From the cell containing the given text, extract its center point as (X, Y) coordinate. 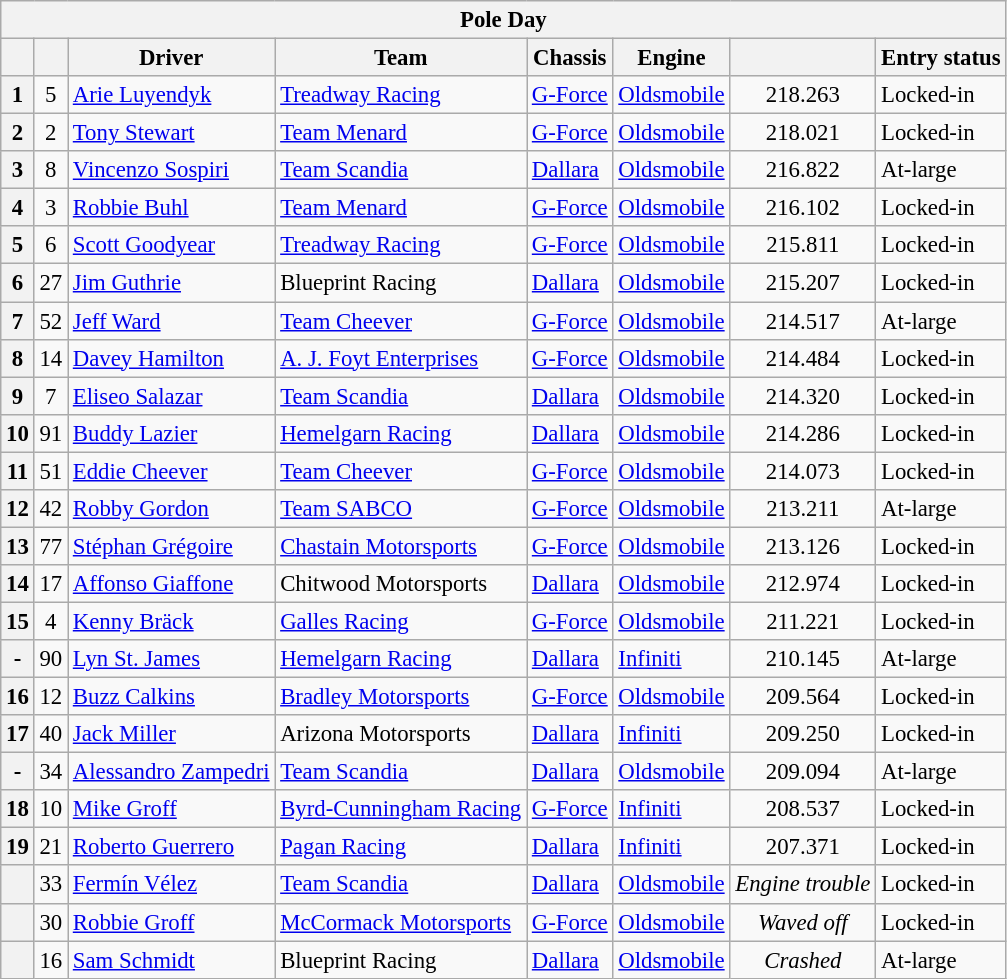
91 (50, 433)
40 (50, 734)
209.564 (803, 697)
Arizona Motorsports (401, 734)
Chassis (570, 58)
208.537 (803, 809)
Chastain Motorsports (401, 546)
211.221 (803, 621)
Jack Miller (172, 734)
Scott Goodyear (172, 245)
Team (401, 58)
13 (18, 546)
Entry status (941, 58)
Chitwood Motorsports (401, 584)
214.286 (803, 433)
215.811 (803, 245)
51 (50, 471)
Team SABCO (401, 509)
209.094 (803, 772)
52 (50, 321)
Driver (172, 58)
Vincenzo Sospiri (172, 170)
15 (18, 621)
Lyn St. James (172, 659)
11 (18, 471)
27 (50, 283)
21 (50, 847)
42 (50, 509)
Buzz Calkins (172, 697)
77 (50, 546)
207.371 (803, 847)
Stéphan Grégoire (172, 546)
Byrd-Cunningham Racing (401, 809)
Bradley Motorsports (401, 697)
Engine trouble (803, 885)
209.250 (803, 734)
30 (50, 922)
90 (50, 659)
Eliseo Salazar (172, 396)
Sam Schmidt (172, 960)
214.073 (803, 471)
214.517 (803, 321)
Tony Stewart (172, 133)
Robby Gordon (172, 509)
Roberto Guerrero (172, 847)
212.974 (803, 584)
Pagan Racing (401, 847)
Jeff Ward (172, 321)
213.211 (803, 509)
213.126 (803, 546)
Affonso Giaffone (172, 584)
214.320 (803, 396)
19 (18, 847)
Alessandro Zampedri (172, 772)
9 (18, 396)
Eddie Cheever (172, 471)
Davey Hamilton (172, 358)
Mike Groff (172, 809)
Pole Day (504, 20)
Arie Luyendyk (172, 95)
Robbie Groff (172, 922)
Engine (672, 58)
Jim Guthrie (172, 283)
Kenny Bräck (172, 621)
18 (18, 809)
Fermín Vélez (172, 885)
Waved off (803, 922)
215.207 (803, 283)
1 (18, 95)
216.822 (803, 170)
216.102 (803, 208)
Galles Racing (401, 621)
Robbie Buhl (172, 208)
33 (50, 885)
210.145 (803, 659)
A. J. Foyt Enterprises (401, 358)
Buddy Lazier (172, 433)
Crashed (803, 960)
218.263 (803, 95)
McCormack Motorsports (401, 922)
34 (50, 772)
214.484 (803, 358)
218.021 (803, 133)
